Identify which cell holds the provided text, then report its (x, y) central coordinate. 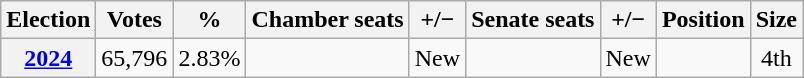
Position (703, 20)
% (210, 20)
Senate seats (533, 20)
4th (776, 58)
Chamber seats (328, 20)
2024 (48, 58)
65,796 (134, 58)
Votes (134, 20)
Election (48, 20)
Size (776, 20)
2.83% (210, 58)
